Find where the given text appears and provide that cell's center as [x, y] coordinate. 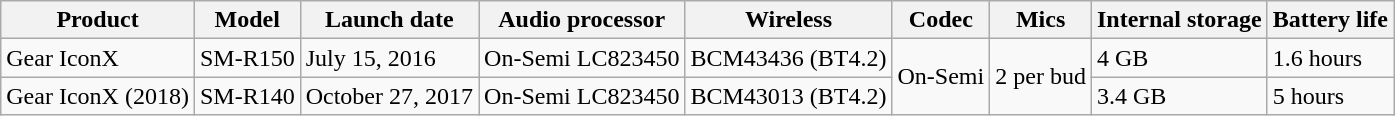
Mics [1041, 20]
Wireless [788, 20]
5 hours [1330, 96]
Model [247, 20]
October 27, 2017 [389, 96]
SM-R150 [247, 58]
4 GB [1179, 58]
3.4 GB [1179, 96]
Battery life [1330, 20]
BCM43436 (BT4.2) [788, 58]
Launch date [389, 20]
SM-R140 [247, 96]
Gear IconX (2018) [98, 96]
Product [98, 20]
Internal storage [1179, 20]
2 per bud [1041, 77]
Codec [941, 20]
BCM43013 (BT4.2) [788, 96]
July 15, 2016 [389, 58]
1.6 hours [1330, 58]
Gear IconX [98, 58]
On-Semi [941, 77]
Audio processor [582, 20]
